Pinpoint the cell where the given text exists, returning its (X, Y) midpoint coordinate. 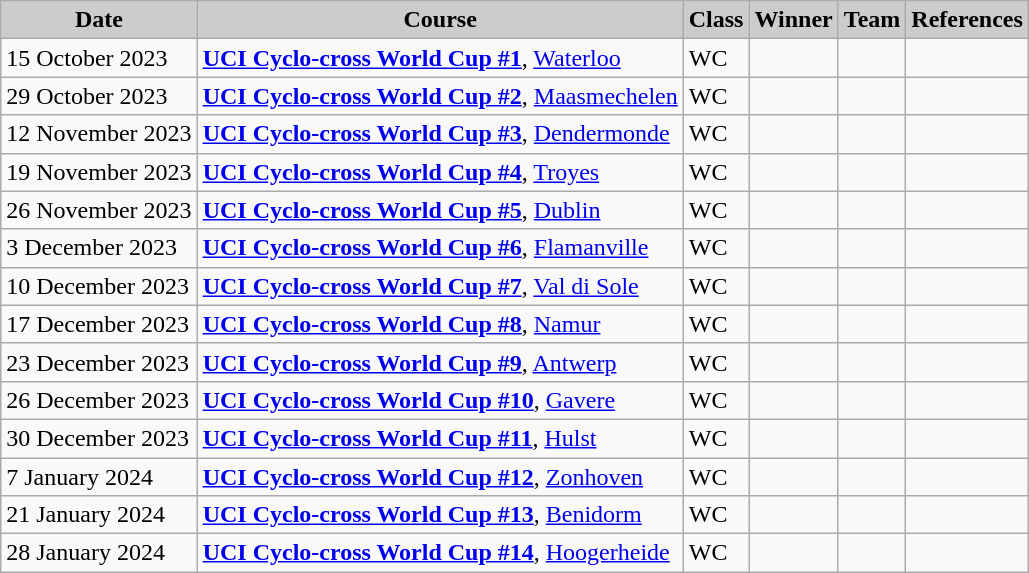
23 December 2023 (99, 362)
UCI Cyclo-cross World Cup #9, Antwerp (440, 362)
30 December 2023 (99, 438)
28 January 2024 (99, 553)
29 October 2023 (99, 96)
19 November 2023 (99, 172)
17 December 2023 (99, 324)
UCI Cyclo-cross World Cup #12, Zonhoven (440, 477)
UCI Cyclo-cross World Cup #4, Troyes (440, 172)
Winner (794, 20)
7 January 2024 (99, 477)
UCI Cyclo-cross World Cup #7, Val di Sole (440, 286)
UCI Cyclo-cross World Cup #3, Dendermonde (440, 134)
26 December 2023 (99, 400)
UCI Cyclo-cross World Cup #6, Flamanville (440, 248)
UCI Cyclo-cross World Cup #14, Hoogerheide (440, 553)
UCI Cyclo-cross World Cup #1, Waterloo (440, 58)
10 December 2023 (99, 286)
Date (99, 20)
21 January 2024 (99, 515)
12 November 2023 (99, 134)
Course (440, 20)
26 November 2023 (99, 210)
Team (872, 20)
UCI Cyclo-cross World Cup #8, Namur (440, 324)
UCI Cyclo-cross World Cup #11, Hulst (440, 438)
UCI Cyclo-cross World Cup #5, Dublin (440, 210)
15 October 2023 (99, 58)
UCI Cyclo-cross World Cup #10, Gavere (440, 400)
UCI Cyclo-cross World Cup #2, Maasmechelen (440, 96)
Class (716, 20)
3 December 2023 (99, 248)
UCI Cyclo-cross World Cup #13, Benidorm (440, 515)
References (968, 20)
